Return (X, Y) of the center of cell containing provided text 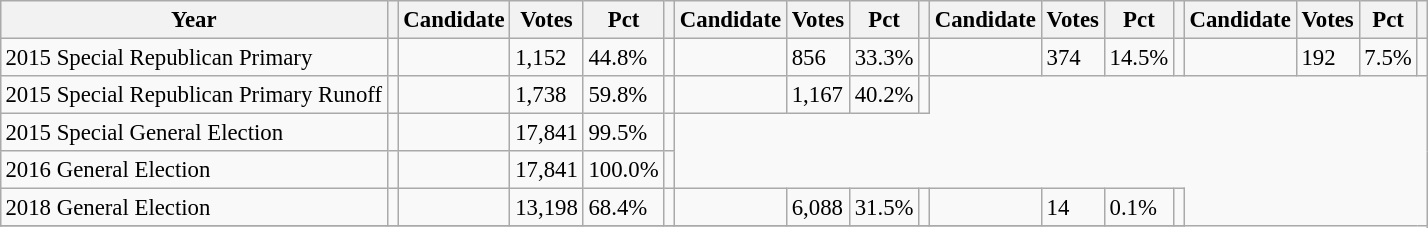
Year (194, 20)
2016 General Election (194, 170)
100.0% (624, 170)
59.8% (624, 95)
13,198 (546, 208)
2015 Special Republican Primary (194, 57)
14 (1072, 208)
40.2% (884, 95)
44.8% (624, 57)
2015 Special Republican Primary Runoff (194, 95)
99.5% (624, 133)
1,738 (546, 95)
1,152 (546, 57)
2015 Special General Election (194, 133)
192 (1328, 57)
0.1% (1138, 208)
374 (1072, 57)
14.5% (1138, 57)
856 (818, 57)
2018 General Election (194, 208)
1,167 (818, 95)
7.5% (1388, 57)
68.4% (624, 208)
31.5% (884, 208)
6,088 (818, 208)
33.3% (884, 57)
